Locate the cell with the specified text and output its [X, Y] center coordinate. 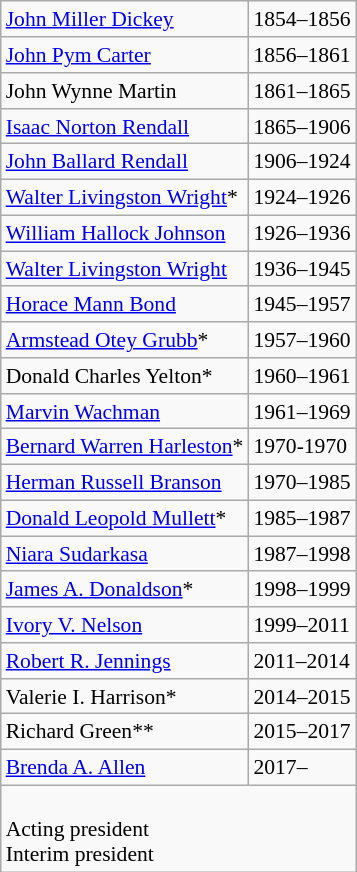
John Ballard Rendall [125, 162]
1861–1865 [302, 91]
Richard Green** [125, 732]
Acting president Interim president [178, 828]
1906–1924 [302, 162]
2015–2017 [302, 732]
Donald Charles Yelton* [125, 376]
1970–1985 [302, 482]
Walter Livingston Wright* [125, 197]
1999–2011 [302, 625]
2011–2014 [302, 661]
1924–1926 [302, 197]
Niara Sudarkasa [125, 554]
1945–1957 [302, 304]
1960–1961 [302, 376]
John Miller Dickey [125, 19]
Brenda A. Allen [125, 767]
1970-1970 [302, 447]
1854–1856 [302, 19]
1865–1906 [302, 126]
Walter Livingston Wright [125, 269]
1957–1960 [302, 340]
Ivory V. Nelson [125, 625]
Donald Leopold Mullett* [125, 518]
2017– [302, 767]
1856–1861 [302, 55]
2014–2015 [302, 696]
John Wynne Martin [125, 91]
Isaac Norton Rendall [125, 126]
Marvin Wachman [125, 411]
Herman Russell Branson [125, 482]
Robert R. Jennings [125, 661]
James A. Donaldson* [125, 589]
William Hallock Johnson [125, 233]
Valerie I. Harrison* [125, 696]
1987–1998 [302, 554]
1936–1945 [302, 269]
Bernard Warren Harleston* [125, 447]
John Pym Carter [125, 55]
Armstead Otey Grubb* [125, 340]
Horace Mann Bond [125, 304]
1961–1969 [302, 411]
1926–1936 [302, 233]
1985–1987 [302, 518]
1998–1999 [302, 589]
